Identify which cell holds the provided text, then report its (x, y) central coordinate. 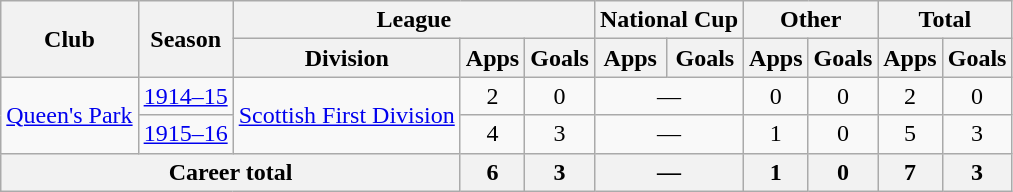
Club (70, 39)
Career total (231, 172)
League (414, 20)
Division (346, 58)
1914–15 (186, 96)
Season (186, 39)
Other (811, 20)
6 (492, 172)
5 (910, 134)
National Cup (668, 20)
1915–16 (186, 134)
Queen's Park (70, 115)
4 (492, 134)
7 (910, 172)
Scottish First Division (346, 115)
Total (945, 20)
